Pinpoint the cell where the given text exists, returning its [x, y] midpoint coordinate. 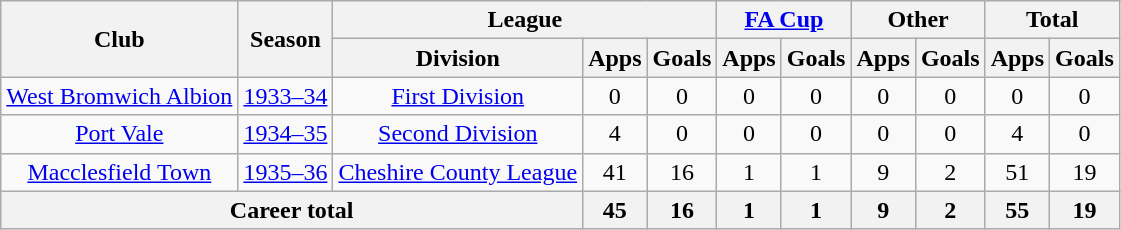
Season [286, 39]
First Division [458, 96]
45 [615, 210]
Other [918, 20]
Total [1052, 20]
Club [120, 39]
1934–35 [286, 134]
Port Vale [120, 134]
1935–36 [286, 172]
FA Cup [784, 20]
41 [615, 172]
Cheshire County League [458, 172]
Second Division [458, 134]
Macclesfield Town [120, 172]
West Bromwich Albion [120, 96]
55 [1017, 210]
Division [458, 58]
1933–34 [286, 96]
League [525, 20]
Career total [292, 210]
51 [1017, 172]
